Determine the (X, Y) coordinate at the center of the cell enclosing the given text.  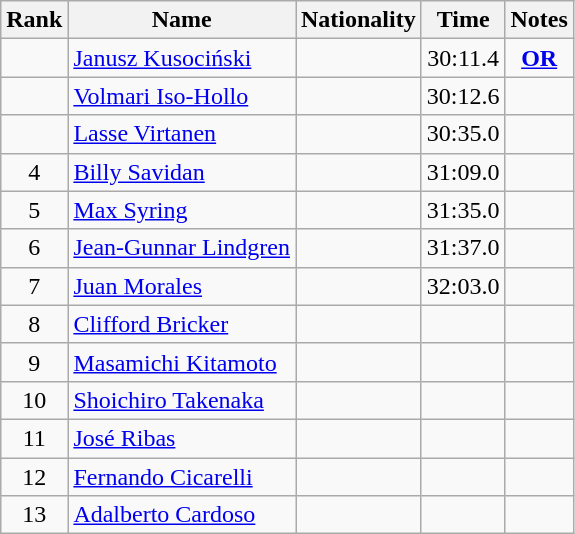
12 (34, 477)
9 (34, 362)
31:37.0 (463, 248)
José Ribas (182, 438)
4 (34, 172)
Juan Morales (182, 286)
Rank (34, 20)
6 (34, 248)
30:12.6 (463, 96)
Janusz Kusociński (182, 58)
Nationality (359, 20)
32:03.0 (463, 286)
Jean-Gunnar Lindgren (182, 248)
8 (34, 324)
30:35.0 (463, 134)
Name (182, 20)
Time (463, 20)
Billy Savidan (182, 172)
OR (539, 58)
Clifford Bricker (182, 324)
Masamichi Kitamoto (182, 362)
Adalberto Cardoso (182, 515)
10 (34, 400)
Shoichiro Takenaka (182, 400)
Max Syring (182, 210)
Notes (539, 20)
Volmari Iso-Hollo (182, 96)
7 (34, 286)
30:11.4 (463, 58)
31:09.0 (463, 172)
13 (34, 515)
5 (34, 210)
11 (34, 438)
Fernando Cicarelli (182, 477)
31:35.0 (463, 210)
Lasse Virtanen (182, 134)
